From the cell containing the given text, extract its center point as [x, y] coordinate. 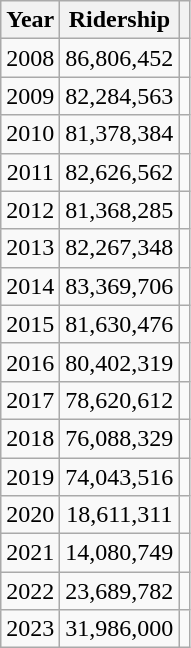
2014 [30, 286]
18,611,311 [120, 515]
78,620,612 [120, 400]
81,378,384 [120, 134]
86,806,452 [120, 58]
74,043,516 [120, 477]
2019 [30, 477]
80,402,319 [120, 362]
23,689,782 [120, 591]
2023 [30, 629]
83,369,706 [120, 286]
2012 [30, 210]
2017 [30, 400]
2020 [30, 515]
14,080,749 [120, 553]
82,267,348 [120, 248]
81,630,476 [120, 324]
2010 [30, 134]
2021 [30, 553]
2011 [30, 172]
2008 [30, 58]
2015 [30, 324]
31,986,000 [120, 629]
82,626,562 [120, 172]
2009 [30, 96]
82,284,563 [120, 96]
Ridership [120, 20]
2016 [30, 362]
2013 [30, 248]
2022 [30, 591]
2018 [30, 438]
76,088,329 [120, 438]
Year [30, 20]
81,368,285 [120, 210]
